From the cell containing the given text, extract its center point as [x, y] coordinate. 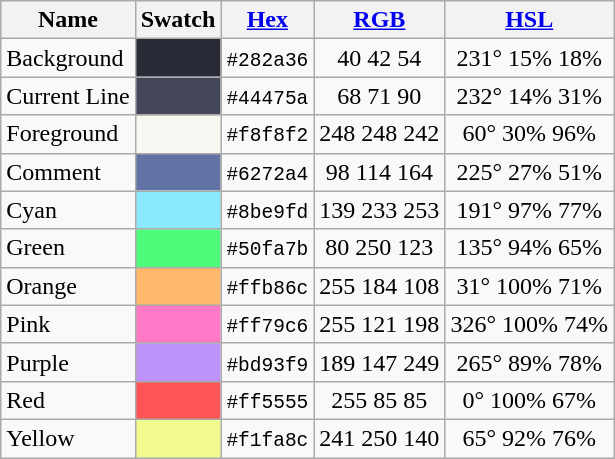
40 42 54 [380, 58]
98 114 164 [380, 172]
Name [68, 20]
#8be9fd [268, 210]
HSL [530, 20]
191° 97% 77% [530, 210]
255 121 198 [380, 324]
Current Line [68, 96]
80 250 123 [380, 248]
0° 100% 67% [530, 400]
#bd93f9 [268, 362]
241 250 140 [380, 438]
189 147 249 [380, 362]
225° 27% 51% [530, 172]
68 71 90 [380, 96]
60° 30% 96% [530, 134]
Cyan [68, 210]
RGB [380, 20]
Swatch [178, 20]
#f8f8f2 [268, 134]
Hex [268, 20]
31° 100% 71% [530, 286]
255 184 108 [380, 286]
Foreground [68, 134]
Yellow [68, 438]
#282a36 [268, 58]
#6272a4 [268, 172]
231° 15% 18% [530, 58]
Comment [68, 172]
#ff5555 [268, 400]
Orange [68, 286]
#44475a [268, 96]
Pink [68, 324]
Red [68, 400]
Green [68, 248]
#ffb86c [268, 286]
#50fa7b [268, 248]
Background [68, 58]
326° 100% 74% [530, 324]
255 85 85 [380, 400]
139 233 253 [380, 210]
#ff79c6 [268, 324]
Purple [68, 362]
248 248 242 [380, 134]
#f1fa8c [268, 438]
135° 94% 65% [530, 248]
232° 14% 31% [530, 96]
265° 89% 78% [530, 362]
65° 92% 76% [530, 438]
